Search for the cell housing the specified text and yield its (x, y) center coordinate. 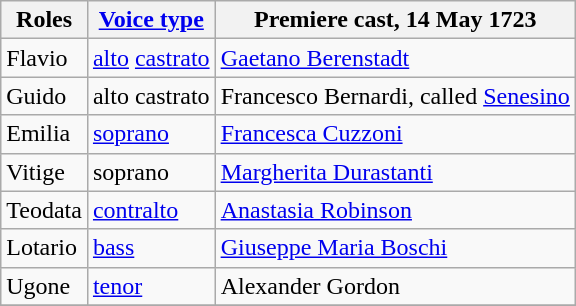
Francesco Bernardi, called Senesino (395, 96)
Voice type (151, 20)
Anastasia Robinson (395, 210)
Francesca Cuzzoni (395, 134)
Margherita Durastanti (395, 172)
Guido (44, 96)
Emilia (44, 134)
Gaetano Berenstadt (395, 58)
Vitige (44, 172)
bass (151, 248)
Teodata (44, 210)
Ugone (44, 286)
Lotario (44, 248)
tenor (151, 286)
contralto (151, 210)
Premiere cast, 14 May 1723 (395, 20)
Giuseppe Maria Boschi (395, 248)
Alexander Gordon (395, 286)
Roles (44, 20)
Flavio (44, 58)
